Extract the (X, Y) coordinate from the center of the cell holding the provided text.  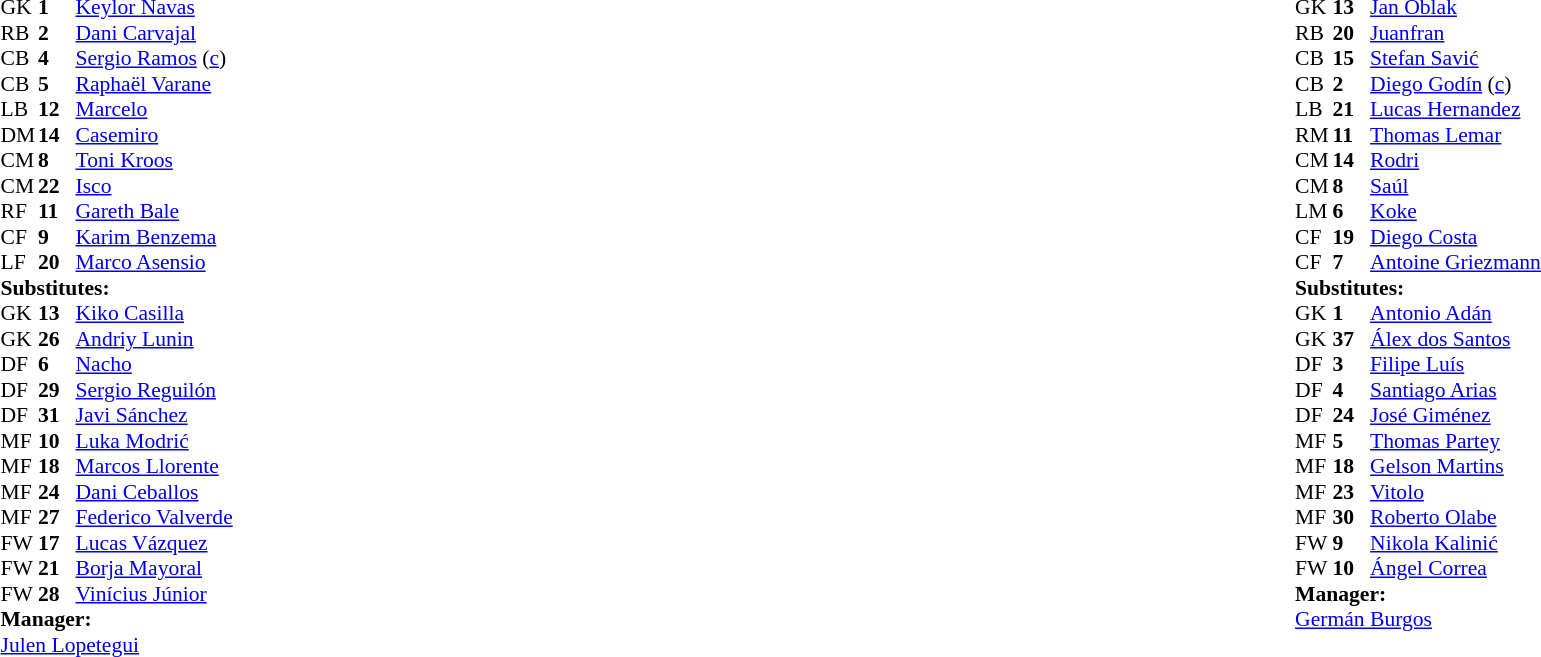
1 (1352, 313)
Antoine Griezmann (1456, 263)
Vinícius Júnior (154, 594)
Saúl (1456, 186)
Dani Carvajal (154, 33)
Roberto Olabe (1456, 517)
19 (1352, 237)
Thomas Lemar (1456, 135)
27 (57, 517)
22 (57, 186)
15 (1352, 59)
RF (19, 211)
37 (1352, 339)
Marcelo (154, 109)
Diego Godín (c) (1456, 84)
RM (1314, 135)
17 (57, 543)
3 (1352, 365)
LF (19, 263)
Luka Modrić (154, 441)
Antonio Adán (1456, 313)
LM (1314, 211)
José Giménez (1456, 415)
Juanfran (1456, 33)
29 (57, 390)
Rodri (1456, 161)
Marco Asensio (154, 263)
Borja Mayoral (154, 569)
28 (57, 594)
Andriy Lunin (154, 339)
Santiago Arias (1456, 390)
Ángel Correa (1456, 569)
Javi Sánchez (154, 415)
Karim Benzema (154, 237)
Stefan Savić (1456, 59)
Álex dos Santos (1456, 339)
Nikola Kalinić (1456, 543)
Marcos Llorente (154, 467)
Federico Valverde (154, 517)
Nacho (154, 365)
23 (1352, 492)
Kiko Casilla (154, 313)
DM (19, 135)
Thomas Partey (1456, 441)
Casemiro (154, 135)
7 (1352, 263)
Germán Burgos (1418, 619)
Toni Kroos (154, 161)
Isco (154, 186)
31 (57, 415)
26 (57, 339)
Vitolo (1456, 492)
Dani Ceballos (154, 492)
Lucas Hernandez (1456, 109)
Gareth Bale (154, 211)
Filipe Luís (1456, 365)
Sergio Ramos (c) (154, 59)
Diego Costa (1456, 237)
12 (57, 109)
Sergio Reguilón (154, 390)
13 (57, 313)
Koke (1456, 211)
Raphaël Varane (154, 84)
30 (1352, 517)
Gelson Martins (1456, 467)
Lucas Vázquez (154, 543)
